Locate the cell with the specified text and output its (X, Y) center coordinate. 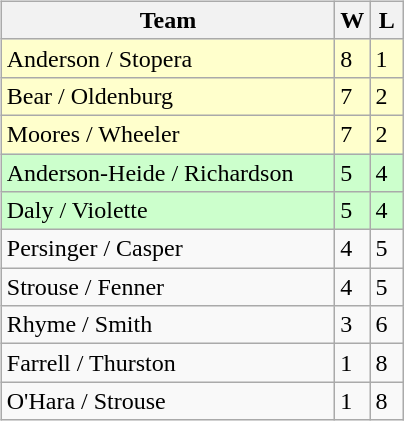
W (352, 20)
Strouse / Fenner (168, 287)
Farrell / Thurston (168, 363)
Daly / Violette (168, 211)
Rhyme / Smith (168, 325)
Anderson / Stopera (168, 58)
Moores / Wheeler (168, 134)
L (387, 20)
Persinger / Casper (168, 249)
O'Hara / Strouse (168, 401)
6 (387, 325)
Team (168, 20)
3 (352, 325)
Anderson-Heide / Richardson (168, 173)
Bear / Oldenburg (168, 96)
